For the text-containing cell, return its midpoint in [x, y] coordinate format. 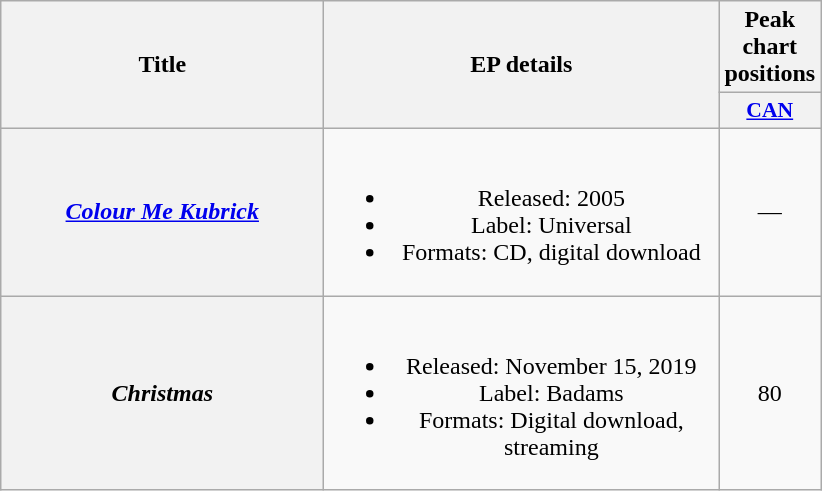
EP details [522, 65]
Colour Me Kubrick [162, 212]
Released: November 15, 2019Label: BadamsFormats: Digital download, streaming [522, 393]
80 [770, 393]
CAN [770, 111]
Title [162, 65]
Christmas [162, 393]
Released: 2005Label: UniversalFormats: CD, digital download [522, 212]
— [770, 212]
Peak chart positions [770, 47]
